Return [x, y] of the center of cell containing provided text 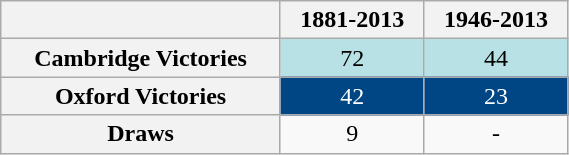
Draws [141, 134]
1946-2013 [496, 20]
23 [496, 96]
Cambridge Victories [141, 58]
72 [352, 58]
Oxford Victories [141, 96]
44 [496, 58]
1881-2013 [352, 20]
42 [352, 96]
9 [352, 134]
- [496, 134]
